Return (x, y) of the center of cell containing provided text 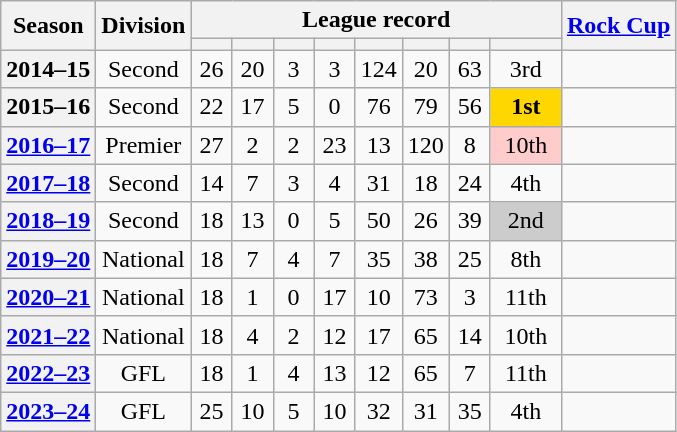
Season (48, 26)
2020–21 (48, 297)
2014–15 (48, 69)
120 (426, 145)
24 (470, 183)
2021–22 (48, 335)
38 (426, 259)
8 (470, 145)
63 (470, 69)
124 (378, 69)
Division (144, 26)
76 (378, 107)
39 (470, 221)
League record (376, 20)
2017–18 (48, 183)
79 (426, 107)
2016–17 (48, 145)
23 (334, 145)
2015–16 (48, 107)
56 (470, 107)
50 (378, 221)
Rock Cup (618, 26)
32 (378, 411)
2023–24 (48, 411)
2nd (526, 221)
2022–23 (48, 373)
Premier (144, 145)
8th (526, 259)
22 (212, 107)
2019–20 (48, 259)
73 (426, 297)
1st (526, 107)
27 (212, 145)
2018–19 (48, 221)
3rd (526, 69)
